Search for the cell housing the specified text and yield its [x, y] center coordinate. 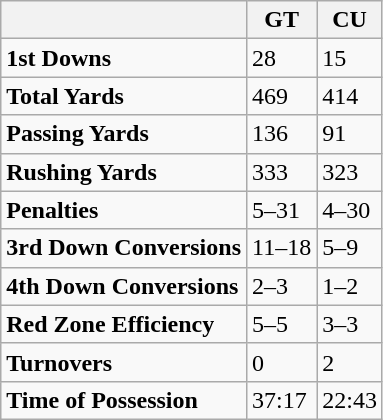
Penalties [124, 210]
91 [350, 134]
2–3 [282, 286]
GT [282, 20]
22:43 [350, 400]
15 [350, 58]
136 [282, 134]
11–18 [282, 248]
4–30 [350, 210]
3rd Down Conversions [124, 248]
CU [350, 20]
5–31 [282, 210]
414 [350, 96]
469 [282, 96]
Turnovers [124, 362]
1st Downs [124, 58]
Time of Possession [124, 400]
5–5 [282, 324]
28 [282, 58]
0 [282, 362]
333 [282, 172]
4th Down Conversions [124, 286]
37:17 [282, 400]
Red Zone Efficiency [124, 324]
1–2 [350, 286]
Rushing Yards [124, 172]
5–9 [350, 248]
3–3 [350, 324]
2 [350, 362]
323 [350, 172]
Passing Yards [124, 134]
Total Yards [124, 96]
